Pinpoint the cell where the given text exists, returning its (X, Y) midpoint coordinate. 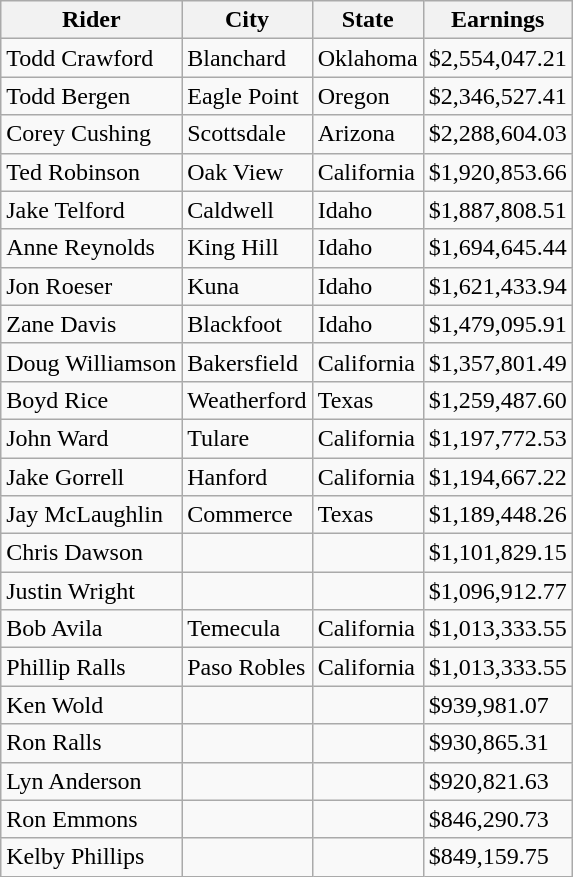
Ted Robinson (92, 172)
Paso Robles (247, 667)
King Hill (247, 248)
Jay McLaughlin (92, 515)
$1,621,433.94 (498, 286)
Caldwell (247, 210)
$1,096,912.77 (498, 591)
Ken Wold (92, 705)
Tulare (247, 438)
State (368, 20)
$2,554,047.21 (498, 58)
Weatherford (247, 400)
$1,920,853.66 (498, 172)
$1,259,487.60 (498, 400)
Scottsdale (247, 134)
Eagle Point (247, 96)
$920,821.63 (498, 781)
$1,101,829.15 (498, 553)
Oregon (368, 96)
Jon Roeser (92, 286)
$1,197,772.53 (498, 438)
Corey Cushing (92, 134)
Bakersfield (247, 362)
Rider (92, 20)
Todd Crawford (92, 58)
Oklahoma (368, 58)
$1,194,667.22 (498, 477)
$849,159.75 (498, 857)
Hanford (247, 477)
Arizona (368, 134)
Lyn Anderson (92, 781)
$846,290.73 (498, 819)
$1,189,448.26 (498, 515)
Todd Bergen (92, 96)
$1,887,808.51 (498, 210)
Zane Davis (92, 324)
John Ward (92, 438)
Temecula (247, 629)
Chris Dawson (92, 553)
Ron Ralls (92, 743)
Jake Telford (92, 210)
City (247, 20)
$939,981.07 (498, 705)
$1,357,801.49 (498, 362)
Boyd Rice (92, 400)
$2,346,527.41 (498, 96)
$930,865.31 (498, 743)
Jake Gorrell (92, 477)
Phillip Ralls (92, 667)
Kelby Phillips (92, 857)
Blackfoot (247, 324)
Earnings (498, 20)
$2,288,604.03 (498, 134)
Kuna (247, 286)
Bob Avila (92, 629)
$1,694,645.44 (498, 248)
Justin Wright (92, 591)
Ron Emmons (92, 819)
Blanchard (247, 58)
Doug Williamson (92, 362)
$1,479,095.91 (498, 324)
Commerce (247, 515)
Anne Reynolds (92, 248)
Oak View (247, 172)
